Search for the cell housing the specified text and yield its (x, y) center coordinate. 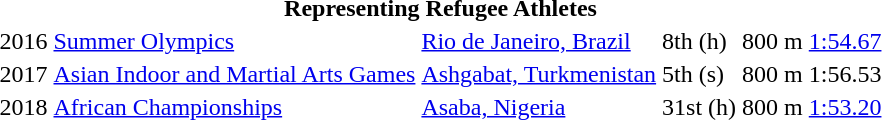
Asian Indoor and Martial Arts Games (234, 74)
5th (s) (700, 74)
Rio de Janeiro, Brazil (539, 41)
Ashgabat, Turkmenistan (539, 74)
8th (h) (700, 41)
Summer Olympics (234, 41)
